For the text-containing cell, return its midpoint in [X, Y] coordinate format. 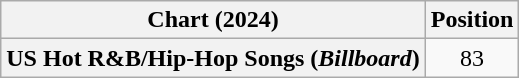
Position [472, 20]
Chart (2024) [213, 20]
US Hot R&B/Hip-Hop Songs (Billboard) [213, 58]
83 [472, 58]
